Pinpoint the cell where the given text exists, returning its [x, y] midpoint coordinate. 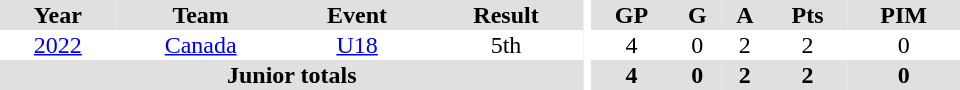
Pts [808, 15]
Junior totals [292, 75]
Year [58, 15]
Result [506, 15]
GP [631, 15]
Event [358, 15]
G [698, 15]
Team [201, 15]
Canada [201, 45]
2022 [58, 45]
PIM [904, 15]
U18 [358, 45]
5th [506, 45]
A [745, 15]
